Scan for the cell matching the given text and deliver its (x, y) coordinate at center. 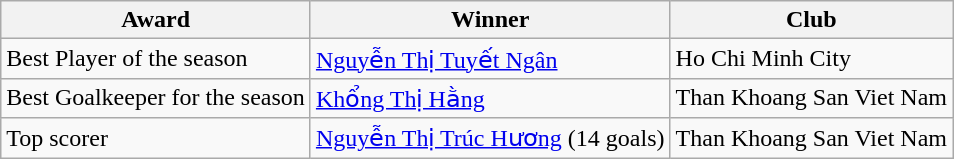
Nguyễn Thị Tuyết Ngân (490, 59)
Khổng Thị Hằng (490, 98)
Club (811, 20)
Award (156, 20)
Best Player of the season (156, 59)
Nguyễn Thị Trúc Hương (14 goals) (490, 138)
Winner (490, 20)
Top scorer (156, 138)
Best Goalkeeper for the season (156, 98)
Ho Chi Minh City (811, 59)
